For the text-containing cell, return its midpoint in [X, Y] coordinate format. 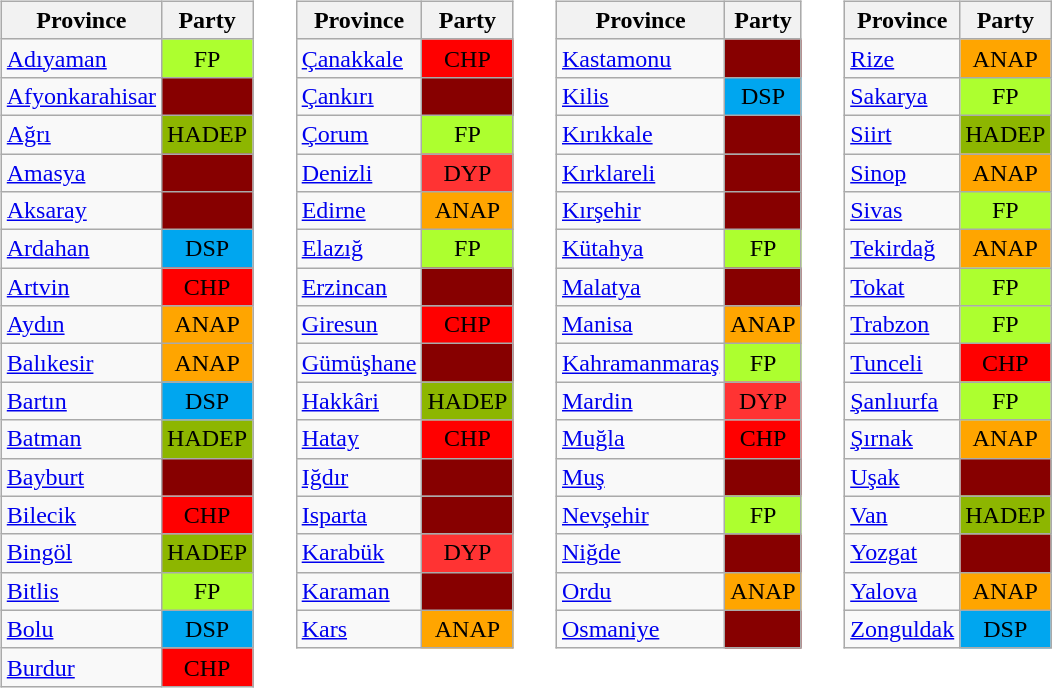
Kırşehir [640, 211]
Kilis [640, 96]
Manisa [640, 325]
Sakarya [902, 96]
Edirne [359, 211]
Bitlis [81, 591]
Nevşehir [640, 515]
Siirt [902, 134]
Erzincan [359, 287]
Amasya [81, 173]
Osmaniye [640, 629]
Balıkesir [81, 363]
Uşak [902, 477]
Kahramanmaraş [640, 363]
Elazığ [359, 249]
Karabük [359, 553]
Rize [902, 58]
Çankırı [359, 96]
Isparta [359, 515]
Yozgat [902, 553]
Adıyaman [81, 58]
Artvin [81, 287]
Bayburt [81, 477]
Yalova [902, 591]
Çorum [359, 134]
Karaman [359, 591]
Aksaray [81, 211]
Afyonkarahisar [81, 96]
Bolu [81, 629]
Kastamonu [640, 58]
Niğde [640, 553]
Ordu [640, 591]
Bilecik [81, 515]
Kars [359, 629]
Giresun [359, 325]
Bartın [81, 401]
Malatya [640, 287]
Iğdır [359, 477]
Çanakkale [359, 58]
Muş [640, 477]
Batman [81, 439]
Sinop [902, 173]
Şanlıurfa [902, 401]
Denizli [359, 173]
Burdur [81, 667]
Hatay [359, 439]
Gümüşhane [359, 363]
Hakkâri [359, 401]
Muğla [640, 439]
Kırklareli [640, 173]
Kırıkkale [640, 134]
Ağrı [81, 134]
Bingöl [81, 553]
Trabzon [902, 325]
Tokat [902, 287]
Tunceli [902, 363]
Mardin [640, 401]
Van [902, 515]
Sivas [902, 211]
Tekirdağ [902, 249]
Kütahya [640, 249]
Zonguldak [902, 629]
Aydın [81, 325]
Şırnak [902, 439]
Ardahan [81, 249]
